Scan for the cell matching the given text and deliver its [X, Y] coordinate at center. 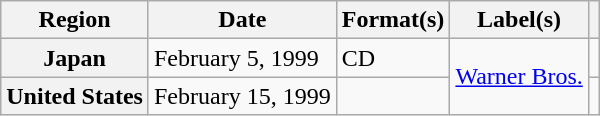
Region [75, 20]
United States [75, 96]
CD [393, 58]
Format(s) [393, 20]
Label(s) [519, 20]
February 15, 1999 [242, 96]
Japan [75, 58]
February 5, 1999 [242, 58]
Date [242, 20]
Warner Bros. [519, 77]
